Output the [x, y] coordinate of the center of the cell containing the given text.  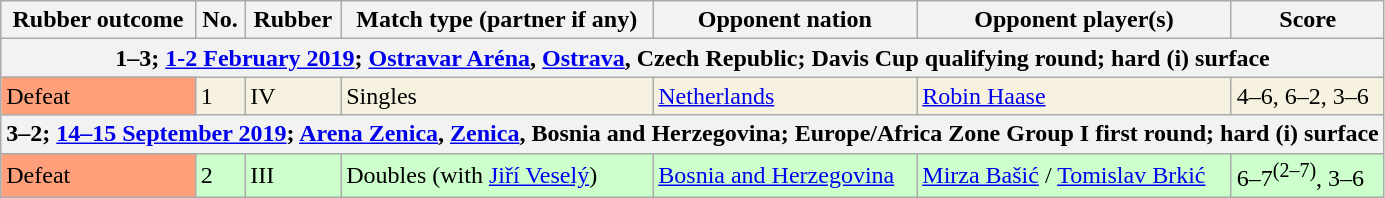
Robin Haase [1074, 96]
6–7(2–7), 3–6 [1308, 176]
2 [220, 176]
Netherlands [785, 96]
Rubber outcome [98, 20]
Opponent player(s) [1074, 20]
1 [220, 96]
Opponent nation [785, 20]
1–3; 1-2 February 2019; Ostravar Aréna, Ostrava, Czech Republic; Davis Cup qualifying round; hard (i) surface [693, 58]
4–6, 6–2, 3–6 [1308, 96]
Match type (partner if any) [497, 20]
3–2; 14–15 September 2019; Arena Zenica, Zenica, Bosnia and Herzegovina; Europe/Africa Zone Group I first round; hard (i) surface [693, 134]
Score [1308, 20]
III [293, 176]
No. [220, 20]
Rubber [293, 20]
IV [293, 96]
Bosnia and Herzegovina [785, 176]
Mirza Bašić / Tomislav Brkić [1074, 176]
Doubles (with Jiří Veselý) [497, 176]
Singles [497, 96]
